From the cell containing the given text, extract its center point as (X, Y) coordinate. 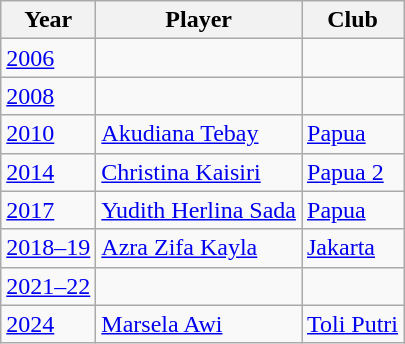
2008 (48, 96)
2017 (48, 210)
Jakarta (353, 248)
Club (353, 20)
Papua 2 (353, 172)
Yudith Herlina Sada (199, 210)
Azra Zifa Kayla (199, 248)
2024 (48, 324)
2014 (48, 172)
Toli Putri (353, 324)
2010 (48, 134)
Akudiana Tebay (199, 134)
2021–22 (48, 286)
Player (199, 20)
Christina Kaisiri (199, 172)
2006 (48, 58)
Marsela Awi (199, 324)
2018–19 (48, 248)
Year (48, 20)
